Scan for the cell matching the given text and deliver its [x, y] coordinate at center. 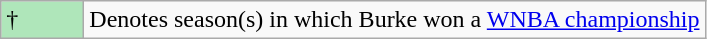
† [42, 20]
Denotes season(s) in which Burke won a WNBA championship [394, 20]
